Return [X, Y] of the center of cell containing provided text 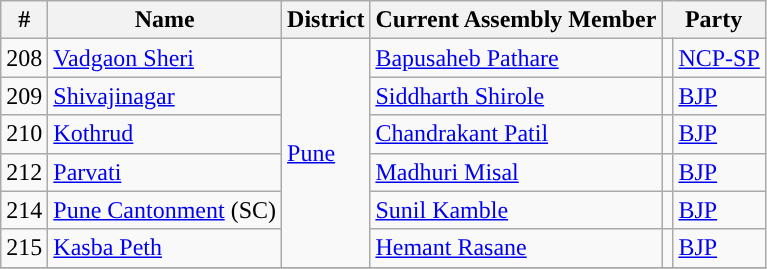
Kothrud [165, 134]
# [24, 20]
Chandrakant Patil [516, 134]
Name [165, 20]
Parvati [165, 172]
209 [24, 96]
Party [714, 20]
Current Assembly Member [516, 20]
214 [24, 210]
212 [24, 172]
Bapusaheb Pathare [516, 58]
Madhuri Misal [516, 172]
Vadgaon Sheri [165, 58]
215 [24, 248]
208 [24, 58]
Siddharth Shirole [516, 96]
District [326, 20]
Shivajinagar [165, 96]
210 [24, 134]
Pune [326, 153]
Sunil Kamble [516, 210]
Kasba Peth [165, 248]
NCP-SP [719, 58]
Hemant Rasane [516, 248]
Pune Cantonment (SC) [165, 210]
